Scan for the cell matching the given text and deliver its (X, Y) coordinate at center. 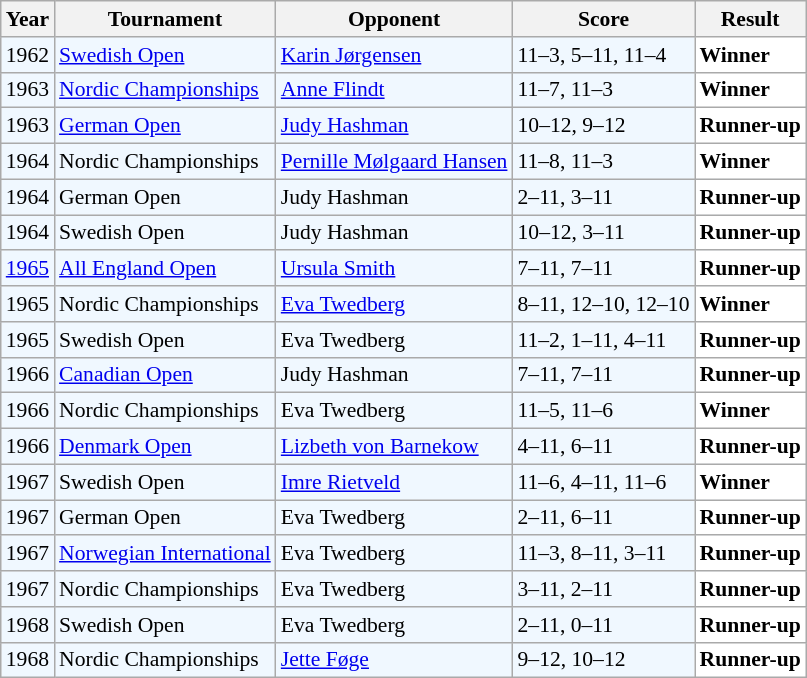
11–5, 11–6 (603, 411)
Canadian Open (165, 375)
2–11, 3–11 (603, 197)
2–11, 0–11 (603, 625)
11–7, 11–3 (603, 90)
2–11, 6–11 (603, 518)
Imre Rietveld (394, 482)
4–11, 6–11 (603, 447)
Opponent (394, 19)
11–3, 5–11, 11–4 (603, 55)
Ursula Smith (394, 269)
9–12, 10–12 (603, 660)
Jette Føge (394, 660)
Year (28, 19)
Result (750, 19)
1962 (28, 55)
Score (603, 19)
11–8, 11–3 (603, 162)
10–12, 9–12 (603, 126)
Denmark Open (165, 447)
Anne Flindt (394, 90)
10–12, 3–11 (603, 233)
11–2, 1–11, 4–11 (603, 340)
All England Open (165, 269)
11–3, 8–11, 3–11 (603, 554)
8–11, 12–10, 12–10 (603, 304)
Lizbeth von Barnekow (394, 447)
Norwegian International (165, 554)
Karin Jørgensen (394, 55)
Tournament (165, 19)
3–11, 2–11 (603, 589)
11–6, 4–11, 11–6 (603, 482)
Pernille Mølgaard Hansen (394, 162)
